Identify which cell holds the provided text, then report its (x, y) central coordinate. 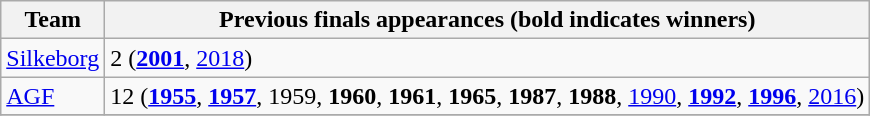
AGF (53, 96)
Silkeborg (53, 58)
Team (53, 20)
2 (2001, 2018) (488, 58)
12 (1955, 1957, 1959, 1960, 1961, 1965, 1987, 1988, 1990, 1992, 1996, 2016) (488, 96)
Previous finals appearances (bold indicates winners) (488, 20)
